For the text-containing cell, return its midpoint in (X, Y) coordinate format. 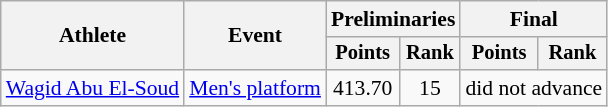
Men's platform (255, 88)
Event (255, 36)
15 (430, 88)
Wagid Abu El-Soud (92, 88)
Athlete (92, 36)
413.70 (363, 88)
did not advance (534, 88)
Final (534, 19)
Preliminaries (393, 19)
